Detect which cell encompasses the target text, then output its (x, y) center coordinate. 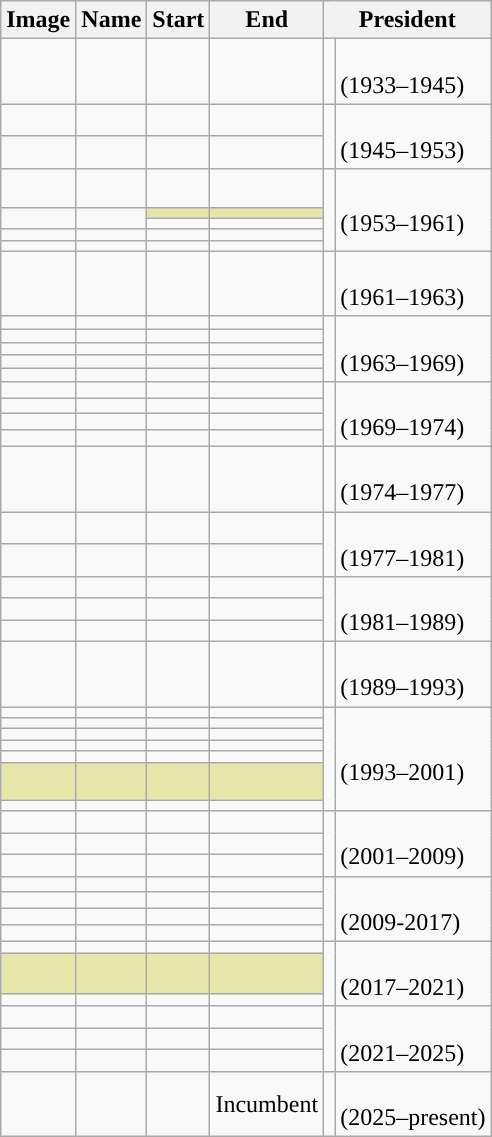
(1974–1977) (413, 478)
(1969–1974) (413, 414)
(1977–1981) (413, 544)
(2017–2021) (413, 974)
(2001–2009) (413, 844)
(1961–1963) (413, 284)
(1953–1961) (413, 210)
(1981–1989) (413, 610)
(1989–1993) (413, 674)
Image (38, 20)
Name (112, 20)
President (408, 20)
End (267, 20)
(1993–2001) (413, 759)
(2025–present) (413, 1104)
Incumbent (267, 1104)
(2021–2025) (413, 1038)
(1963–1969) (413, 348)
(1945–1953) (413, 136)
(1933–1945) (413, 72)
(2009-2017) (413, 908)
Start (178, 20)
